Extract the [X, Y] coordinate from the center of the cell holding the provided text.  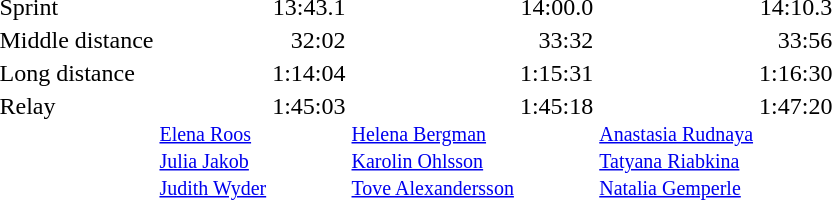
33:32 [556, 40]
32:02 [309, 40]
1:15:31 [556, 73]
1:14:04 [309, 73]
